Capture the cell that displays the provided text and extract its [x, y] central coordinate. 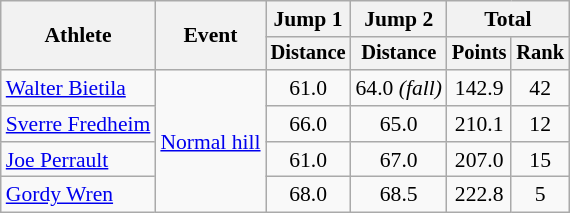
64.0 (fall) [398, 88]
12 [540, 124]
15 [540, 160]
Joe Perrault [78, 160]
207.0 [479, 160]
Gordy Wren [78, 195]
Jump 1 [308, 19]
Points [479, 54]
68.5 [398, 195]
Jump 2 [398, 19]
Total [508, 19]
67.0 [398, 160]
42 [540, 88]
Walter Bietila [78, 88]
Normal hill [210, 141]
68.0 [308, 195]
65.0 [398, 124]
142.9 [479, 88]
222.8 [479, 195]
5 [540, 195]
Rank [540, 54]
Athlete [78, 36]
Sverre Fredheim [78, 124]
66.0 [308, 124]
Event [210, 36]
210.1 [479, 124]
